Determine the (X, Y) coordinate at the center of the cell enclosing the given text.  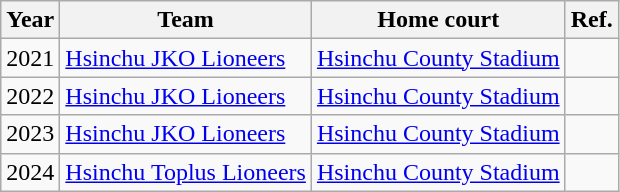
2023 (30, 134)
2022 (30, 96)
Team (186, 20)
Ref. (592, 20)
Year (30, 20)
Hsinchu Toplus Lioneers (186, 172)
2024 (30, 172)
Home court (438, 20)
2021 (30, 58)
